Scan for the cell matching the given text and deliver its (x, y) coordinate at center. 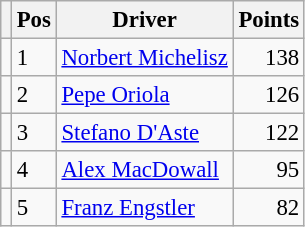
Pepe Oriola (144, 95)
Franz Engstler (144, 208)
5 (34, 208)
Driver (144, 20)
3 (34, 133)
138 (268, 58)
82 (268, 208)
Points (268, 20)
Alex MacDowall (144, 170)
Pos (34, 20)
122 (268, 133)
Norbert Michelisz (144, 58)
95 (268, 170)
Stefano D'Aste (144, 133)
2 (34, 95)
126 (268, 95)
4 (34, 170)
1 (34, 58)
